Capture the cell that displays the provided text and extract its [X, Y] central coordinate. 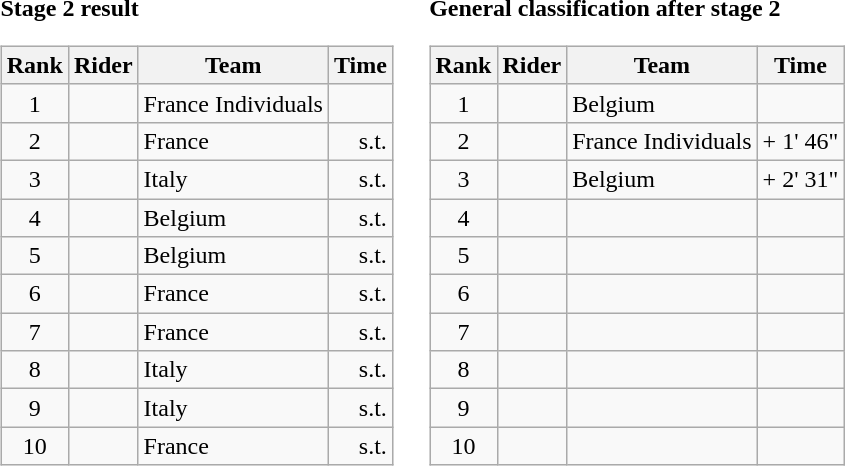
+ 1' 46" [800, 141]
+ 2' 31" [800, 179]
